Return (X, Y) of the center of cell containing provided text 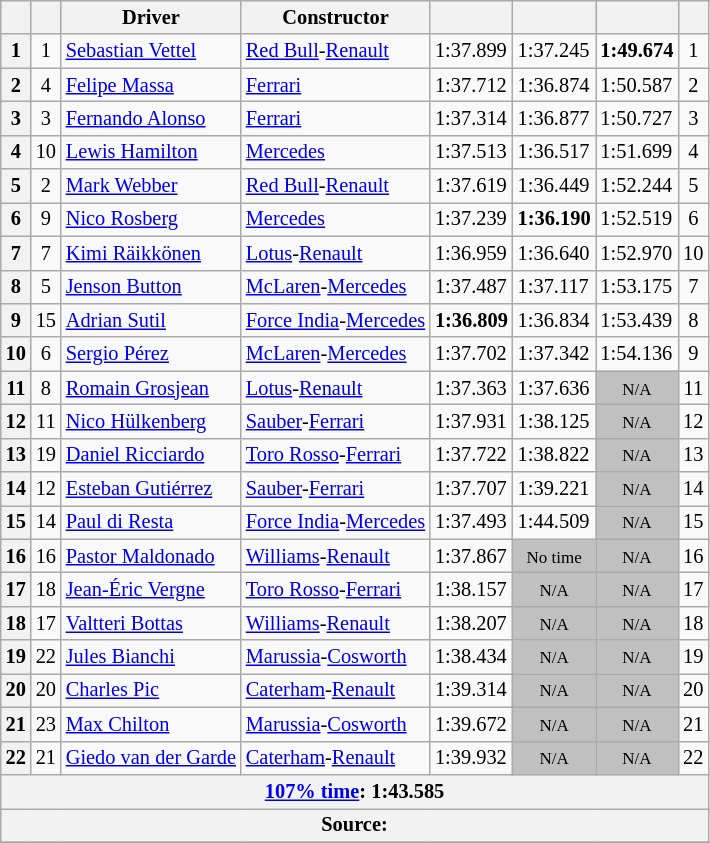
1:36.959 (472, 253)
Jules Bianchi (151, 657)
1:52.244 (638, 186)
1:37.619 (472, 186)
Valtteri Bottas (151, 623)
Sergio Pérez (151, 354)
Felipe Massa (151, 85)
Paul di Resta (151, 522)
Source: (355, 825)
Adrian Sutil (151, 320)
1:37.314 (472, 118)
Pastor Maldonado (151, 556)
1:37.513 (472, 152)
1:36.640 (554, 253)
Jean-Éric Vergne (151, 589)
Daniel Ricciardo (151, 455)
1:36.877 (554, 118)
1:52.519 (638, 219)
1:38.207 (472, 623)
Jenson Button (151, 287)
1:37.899 (472, 51)
1:38.434 (472, 657)
1:36.834 (554, 320)
Nico Hülkenberg (151, 421)
Giedo van der Garde (151, 758)
1:36.517 (554, 152)
Nico Rosberg (151, 219)
1:39.932 (472, 758)
Constructor (336, 17)
1:37.487 (472, 287)
1:37.722 (472, 455)
1:53.439 (638, 320)
1:38.822 (554, 455)
107% time: 1:43.585 (355, 791)
1:38.157 (472, 589)
1:37.712 (472, 85)
1:36.809 (472, 320)
1:37.363 (472, 388)
1:44.509 (554, 522)
Romain Grosjean (151, 388)
1:38.125 (554, 421)
1:39.672 (472, 724)
1:37.117 (554, 287)
Charles Pic (151, 690)
Sebastian Vettel (151, 51)
Driver (151, 17)
1:37.245 (554, 51)
1:37.636 (554, 388)
23 (46, 724)
Fernando Alonso (151, 118)
1:39.221 (554, 489)
1:37.707 (472, 489)
1:37.493 (472, 522)
Kimi Räikkönen (151, 253)
Mark Webber (151, 186)
1:50.587 (638, 85)
1:36.449 (554, 186)
1:51.699 (638, 152)
Lewis Hamilton (151, 152)
1:37.342 (554, 354)
1:37.867 (472, 556)
No time (554, 556)
1:54.136 (638, 354)
1:37.931 (472, 421)
1:39.314 (472, 690)
1:36.190 (554, 219)
1:49.674 (638, 51)
Max Chilton (151, 724)
1:36.874 (554, 85)
1:37.702 (472, 354)
1:37.239 (472, 219)
1:50.727 (638, 118)
Esteban Gutiérrez (151, 489)
1:53.175 (638, 287)
1:52.970 (638, 253)
